Provide the [X, Y] coordinate of the cell's center where the given text is located.  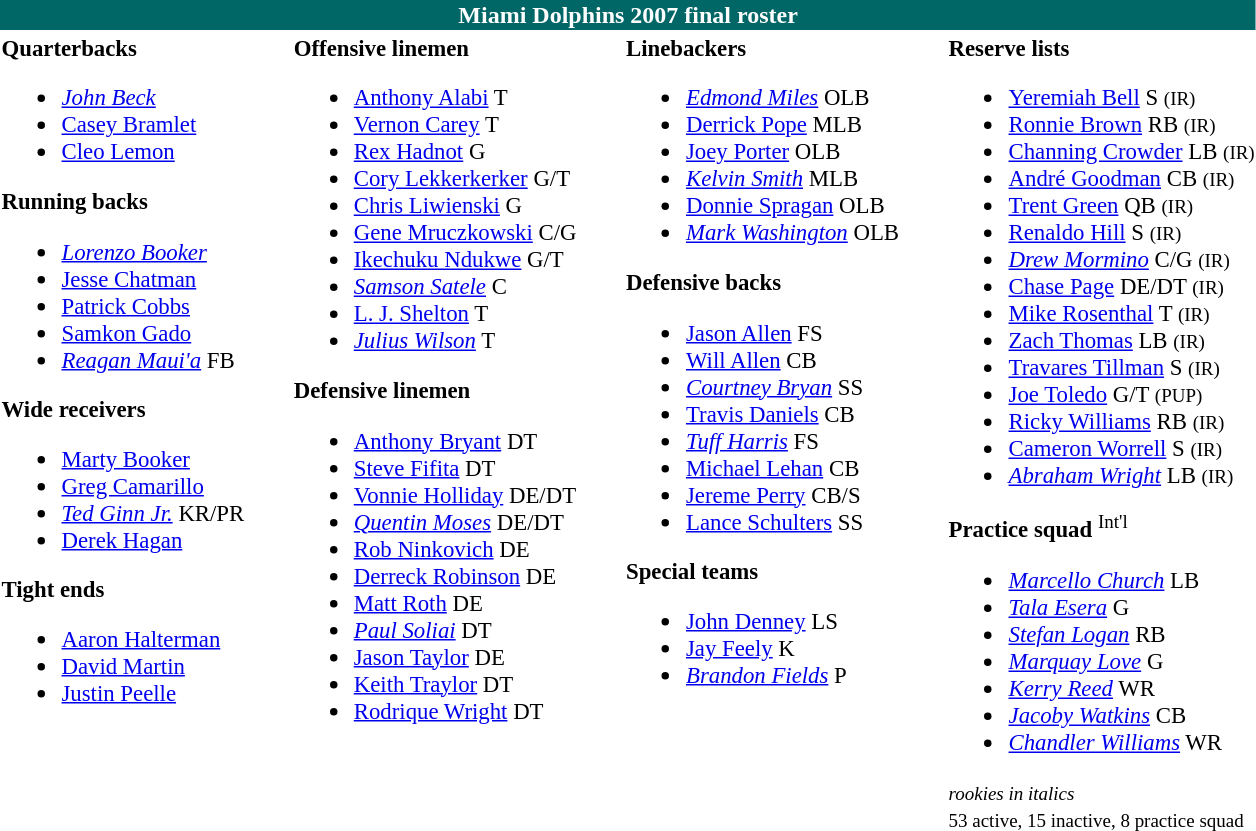
Miami Dolphins 2007 final roster [628, 15]
